Extract the [x, y] coordinate from the center of the cell holding the provided text.  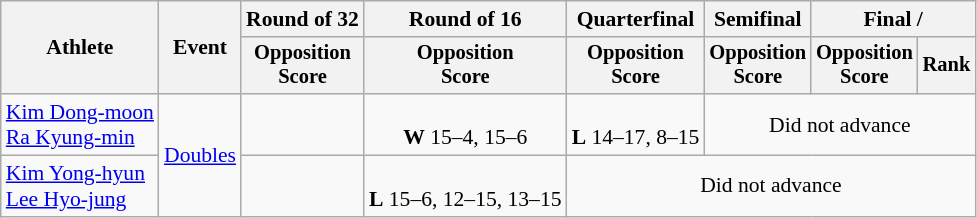
Round of 32 [302, 19]
Semifinal [758, 19]
Athlete [80, 48]
Event [200, 48]
Quarterfinal [636, 19]
Final / [893, 19]
Doubles [200, 155]
Round of 16 [466, 19]
Kim Dong-moonRa Kyung-min [80, 124]
L 14–17, 8–15 [636, 124]
W 15–4, 15–6 [466, 124]
Kim Yong-hyunLee Hyo-jung [80, 186]
L 15–6, 12–15, 13–15 [466, 186]
Rank [947, 66]
